Scan for the cell matching the given text and deliver its [X, Y] coordinate at center. 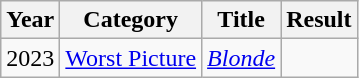
Year [30, 20]
Blonde [242, 58]
Category [131, 20]
2023 [30, 58]
Worst Picture [131, 58]
Title [242, 20]
Result [319, 20]
